Find where the given text appears and provide that cell's center as (X, Y) coordinate. 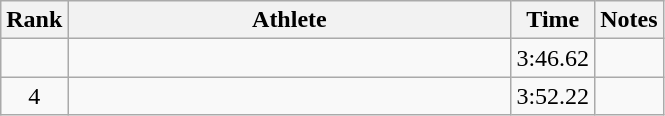
3:52.22 (553, 96)
3:46.62 (553, 58)
Rank (34, 20)
Time (553, 20)
Notes (629, 20)
4 (34, 96)
Athlete (290, 20)
